Determine the [X, Y] coordinate at the center of the cell enclosing the given text.  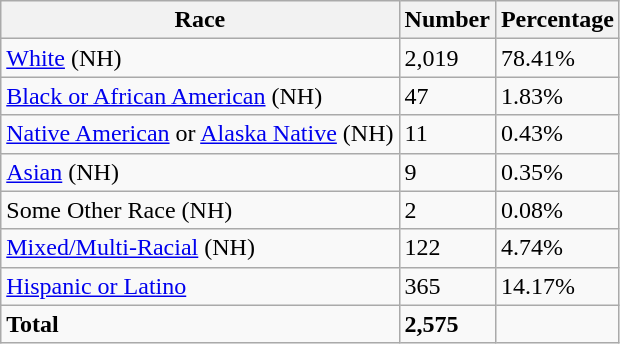
0.08% [557, 210]
78.41% [557, 58]
47 [447, 96]
Asian (NH) [200, 172]
9 [447, 172]
14.17% [557, 286]
Hispanic or Latino [200, 286]
Native American or Alaska Native (NH) [200, 134]
Percentage [557, 20]
White (NH) [200, 58]
Mixed/Multi-Racial (NH) [200, 248]
2,575 [447, 324]
Some Other Race (NH) [200, 210]
11 [447, 134]
0.43% [557, 134]
1.83% [557, 96]
Race [200, 20]
2,019 [447, 58]
365 [447, 286]
122 [447, 248]
Number [447, 20]
Black or African American (NH) [200, 96]
2 [447, 210]
0.35% [557, 172]
Total [200, 324]
4.74% [557, 248]
